Capture the cell that displays the provided text and extract its (X, Y) central coordinate. 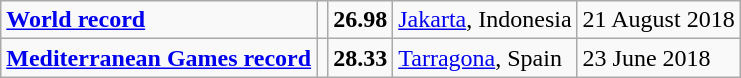
Tarragona, Spain (485, 58)
26.98 (360, 20)
Mediterranean Games record (159, 58)
World record (159, 20)
28.33 (360, 58)
Jakarta, Indonesia (485, 20)
21 August 2018 (658, 20)
23 June 2018 (658, 58)
